Output the [x, y] coordinate of the center of the cell containing the given text.  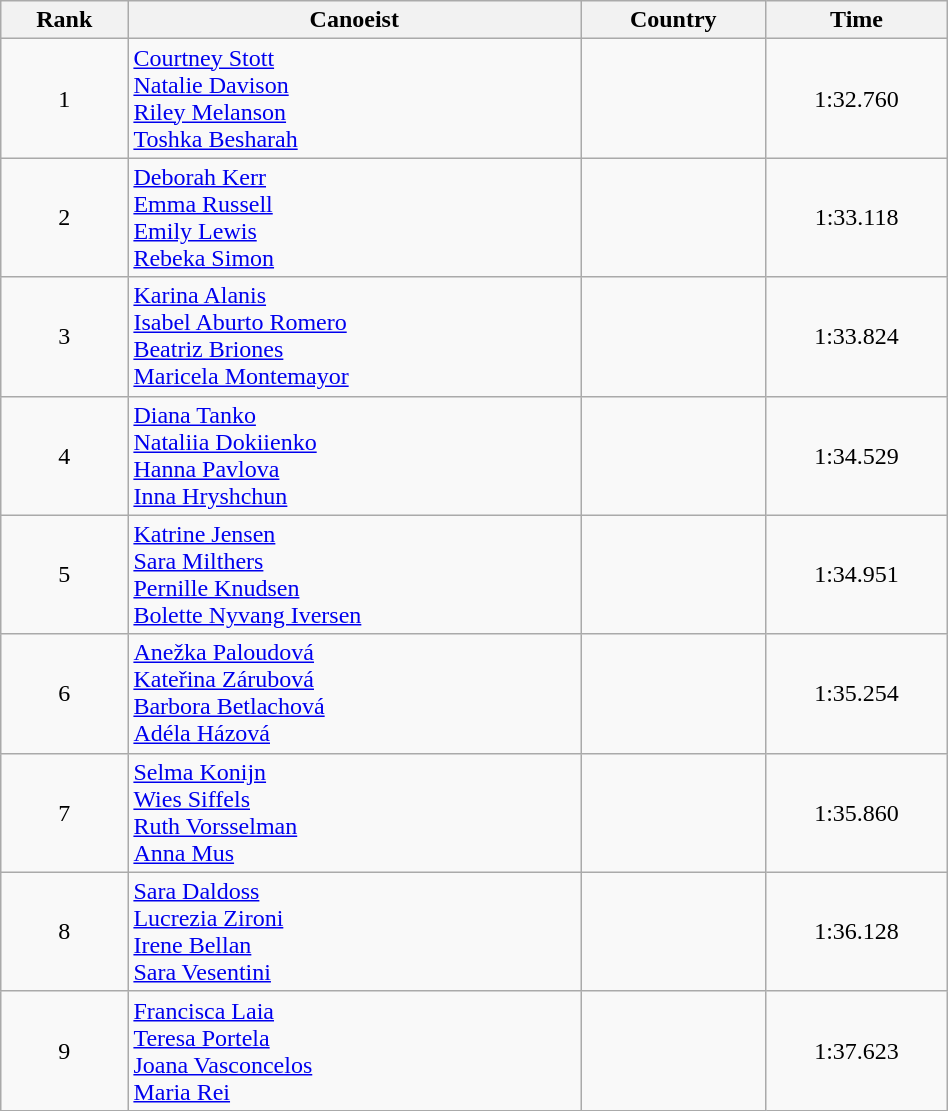
7 [64, 812]
Karina AlanisIsabel Aburto RomeroBeatriz BrionesMaricela Montemayor [354, 336]
3 [64, 336]
1:32.760 [856, 98]
Canoeist [354, 20]
1:36.128 [856, 932]
1:35.860 [856, 812]
1:37.623 [856, 1050]
6 [64, 694]
2 [64, 218]
1:35.254 [856, 694]
1:33.824 [856, 336]
Country [674, 20]
Time [856, 20]
8 [64, 932]
Sara DaldossLucrezia ZironiIrene BellanSara Vesentini [354, 932]
Rank [64, 20]
1:33.118 [856, 218]
Katrine JensenSara MilthersPernille KnudsenBolette Nyvang Iversen [354, 574]
5 [64, 574]
9 [64, 1050]
Deborah KerrEmma RussellEmily LewisRebeka Simon [354, 218]
Selma KonijnWies SiffelsRuth VorsselmanAnna Mus [354, 812]
1 [64, 98]
Anežka PaloudováKateřina ZárubováBarbora BetlachováAdéla Házová [354, 694]
Diana TankoNataliia DokiienkoHanna PavlovaInna Hryshchun [354, 456]
1:34.529 [856, 456]
4 [64, 456]
Courtney StottNatalie DavisonRiley MelansonToshka Besharah [354, 98]
1:34.951 [856, 574]
Francisca LaiaTeresa PortelaJoana VasconcelosMaria Rei [354, 1050]
